Capture the cell that displays the provided text and extract its [X, Y] central coordinate. 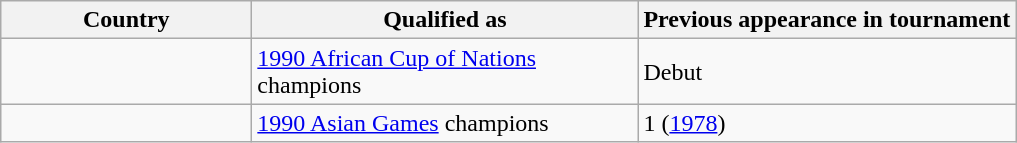
1990 Asian Games champions [445, 123]
Previous appearance in tournament [827, 20]
Debut [827, 72]
1 (1978) [827, 123]
1990 African Cup of Nations champions [445, 72]
Qualified as [445, 20]
Country [126, 20]
